Identify which cell holds the provided text, then report its [x, y] central coordinate. 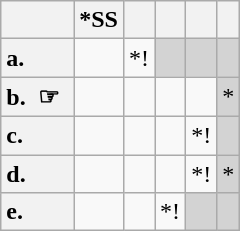
*SS [99, 20]
d. [32, 173]
a. [32, 58]
b. ☞ [32, 97]
e. [32, 212]
c. [32, 135]
